Capture the cell that displays the provided text and extract its [X, Y] central coordinate. 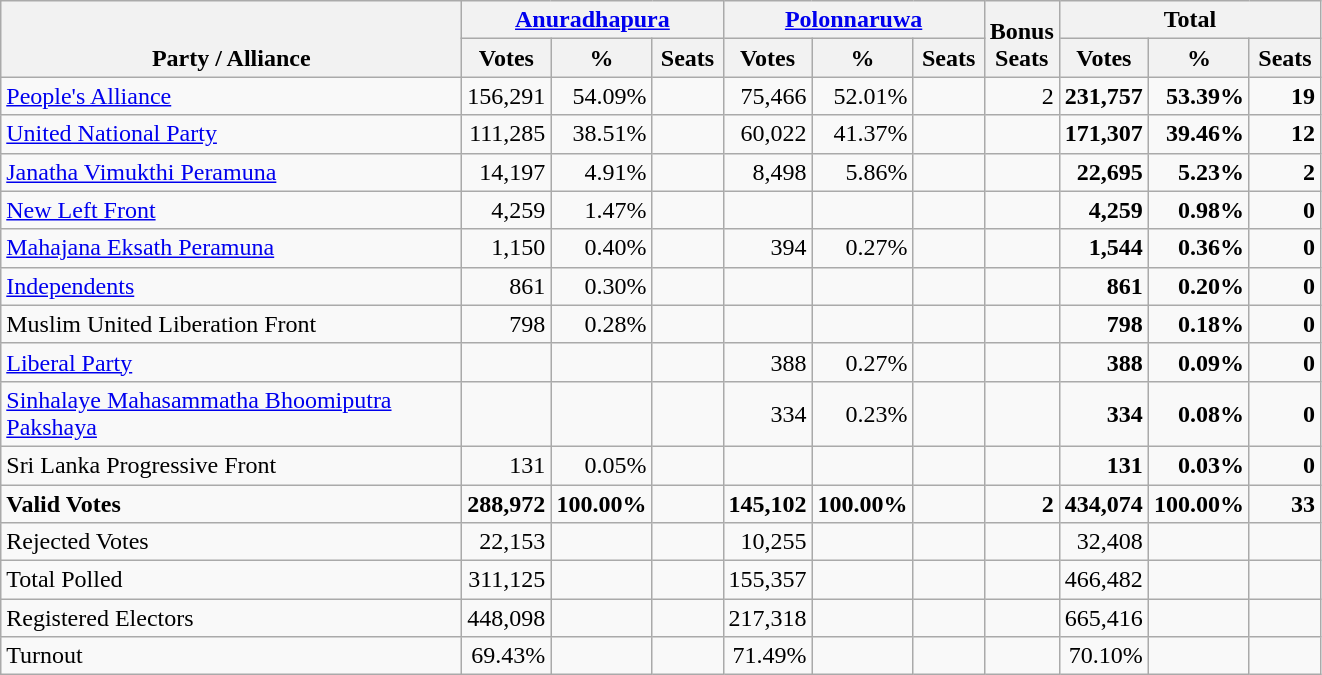
5.86% [862, 172]
BonusSeats [1022, 39]
0.40% [602, 248]
217,318 [768, 618]
Independents [232, 286]
8,498 [768, 172]
0.28% [602, 324]
171,307 [1104, 134]
53.39% [1198, 96]
Valid Votes [232, 503]
0.09% [1198, 362]
111,285 [506, 134]
Sri Lanka Progressive Front [232, 465]
0.03% [1198, 465]
Janatha Vimukthi Peramuna [232, 172]
0.30% [602, 286]
156,291 [506, 96]
1.47% [602, 210]
Party / Alliance [232, 39]
Polonnaruwa [854, 20]
33 [1284, 503]
22,153 [506, 542]
155,357 [768, 580]
People's Alliance [232, 96]
69.43% [506, 656]
0.36% [1198, 248]
Mahajana Eksath Peramuna [232, 248]
448,098 [506, 618]
41.37% [862, 134]
Turnout [232, 656]
14,197 [506, 172]
54.09% [602, 96]
0.20% [1198, 286]
52.01% [862, 96]
Rejected Votes [232, 542]
Total Polled [232, 580]
19 [1284, 96]
0.18% [1198, 324]
New Left Front [232, 210]
0.08% [1198, 414]
1,150 [506, 248]
434,074 [1104, 503]
Liberal Party [232, 362]
145,102 [768, 503]
United National Party [232, 134]
70.10% [1104, 656]
Muslim United Liberation Front [232, 324]
32,408 [1104, 542]
12 [1284, 134]
394 [768, 248]
71.49% [768, 656]
Sinhalaye Mahasammatha Bhoomiputra Pakshaya [232, 414]
Anuradhapura [592, 20]
39.46% [1198, 134]
22,695 [1104, 172]
288,972 [506, 503]
311,125 [506, 580]
60,022 [768, 134]
38.51% [602, 134]
665,416 [1104, 618]
0.23% [862, 414]
Registered Electors [232, 618]
231,757 [1104, 96]
4.91% [602, 172]
75,466 [768, 96]
1,544 [1104, 248]
5.23% [1198, 172]
Total [1190, 20]
10,255 [768, 542]
0.05% [602, 465]
0.98% [1198, 210]
466,482 [1104, 580]
